Detect which cell encompasses the target text, then output its (X, Y) center coordinate. 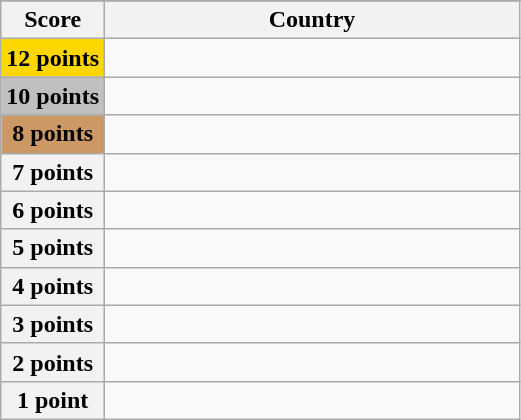
5 points (53, 248)
2 points (53, 362)
3 points (53, 324)
6 points (53, 210)
Score (53, 20)
8 points (53, 134)
12 points (53, 58)
4 points (53, 286)
Country (312, 20)
7 points (53, 172)
1 point (53, 400)
10 points (53, 96)
